For the text-containing cell, return its midpoint in [X, Y] coordinate format. 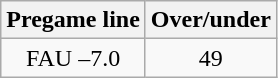
Over/under [210, 20]
FAU –7.0 [74, 58]
Pregame line [74, 20]
49 [210, 58]
